From the cell containing the given text, extract its center point as (x, y) coordinate. 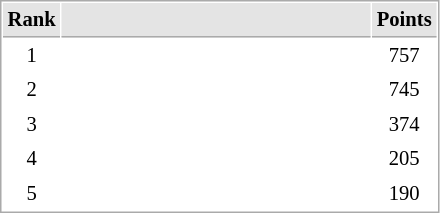
374 (404, 124)
745 (404, 90)
Rank (32, 20)
190 (404, 194)
2 (32, 90)
757 (404, 56)
5 (32, 194)
1 (32, 56)
Points (404, 20)
3 (32, 124)
4 (32, 158)
205 (404, 158)
